Provide the (X, Y) coordinate of the cell's center where the given text is located.  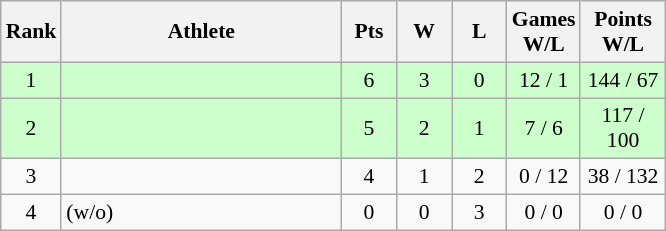
(w/o) (201, 213)
Pts (368, 32)
144 / 67 (622, 80)
L (480, 32)
0 / 12 (544, 177)
W (424, 32)
6 (368, 80)
PointsW/L (622, 32)
38 / 132 (622, 177)
GamesW/L (544, 32)
117 / 100 (622, 128)
5 (368, 128)
Rank (32, 32)
7 / 6 (544, 128)
Athlete (201, 32)
12 / 1 (544, 80)
